Identify which cell holds the provided text, then report its [X, Y] central coordinate. 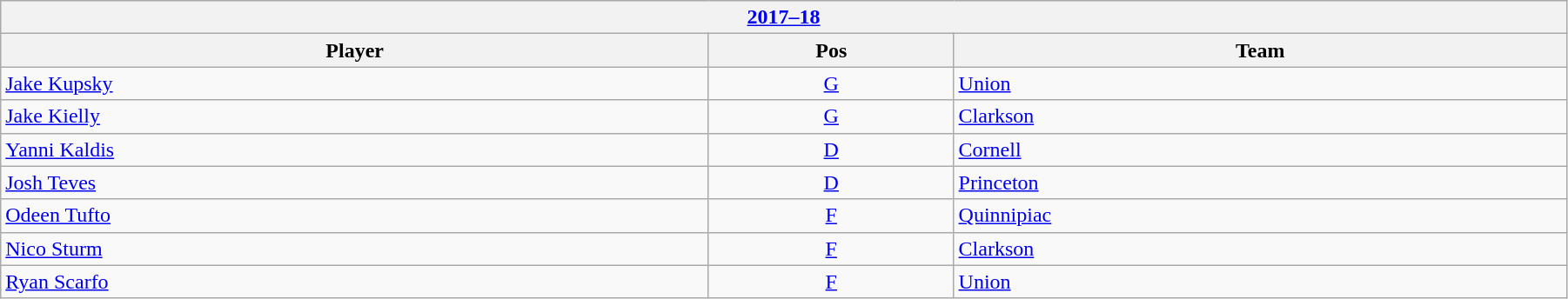
Quinnipiac [1260, 216]
Jake Kielly [355, 116]
Nico Sturm [355, 249]
Princeton [1260, 183]
Jake Kupsky [355, 83]
Yanni Kaldis [355, 149]
Ryan Scarfo [355, 282]
Josh Teves [355, 183]
Cornell [1260, 149]
Player [355, 50]
Pos [831, 50]
2017–18 [784, 17]
Odeen Tufto [355, 216]
Team [1260, 50]
